Provide the [x, y] coordinate of the cell's center where the given text is located.  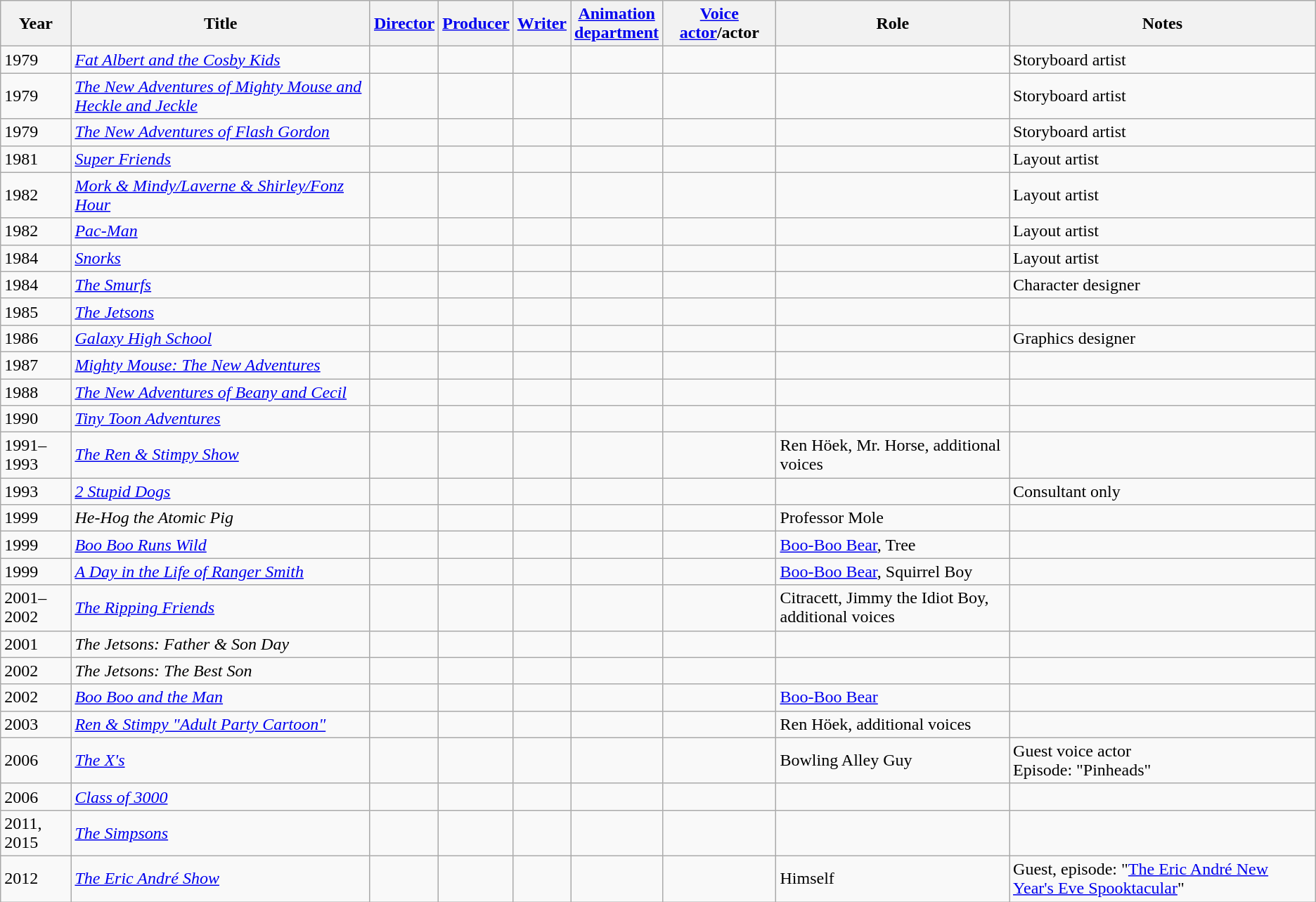
1988 [36, 392]
Boo Boo Runs Wild [221, 545]
He-Hog the Atomic Pig [221, 518]
Boo-Boo Bear [893, 697]
Super Friends [221, 159]
Graphics designer [1163, 338]
Himself [893, 879]
Consultant only [1163, 491]
1981 [36, 159]
Year [36, 24]
Writer [541, 24]
2003 [36, 724]
Character designer [1163, 285]
2011, 2015 [36, 832]
Fat Albert and the Cosby Kids [221, 60]
Citracett, Jimmy the Idiot Boy, additional voices [893, 607]
Boo-Boo Bear, Squirrel Boy [893, 572]
2012 [36, 879]
Ren Höek, Mr. Horse, additional voices [893, 456]
Guest voice actorEpisode: "Pinheads" [1163, 761]
The Ren & Stimpy Show [221, 456]
Guest, episode: "The Eric André New Year's Eve Spooktacular" [1163, 879]
1993 [36, 491]
Professor Mole [893, 518]
The Ripping Friends [221, 607]
Ren Höek, additional voices [893, 724]
2001–2002 [36, 607]
Bowling Alley Guy [893, 761]
Boo Boo and the Man [221, 697]
Animationdepartment [617, 24]
The New Adventures of Mighty Mouse and Heckle and Jeckle [221, 96]
Notes [1163, 24]
2 Stupid Dogs [221, 491]
The Jetsons: Father & Son Day [221, 644]
Snorks [221, 258]
A Day in the Life of Ranger Smith [221, 572]
The X's [221, 761]
Voice actor/actor [720, 24]
The Jetsons: The Best Son [221, 671]
The Jetsons [221, 311]
Ren & Stimpy "Adult Party Cartoon" [221, 724]
Mighty Mouse: The New Adventures [221, 365]
Class of 3000 [221, 797]
1987 [36, 365]
2001 [36, 644]
Director [404, 24]
1985 [36, 311]
1986 [36, 338]
Producer [477, 24]
The New Adventures of Flash Gordon [221, 132]
Title [221, 24]
Boo-Boo Bear, Tree [893, 545]
Tiny Toon Adventures [221, 419]
The Simpsons [221, 832]
The Eric André Show [221, 879]
1991–1993 [36, 456]
Role [893, 24]
Mork & Mindy/Laverne & Shirley/Fonz Hour [221, 195]
1990 [36, 419]
The New Adventures of Beany and Cecil [221, 392]
The Smurfs [221, 285]
Pac-Man [221, 231]
Galaxy High School [221, 338]
